Extract the (X, Y) coordinate from the center of the cell holding the provided text.  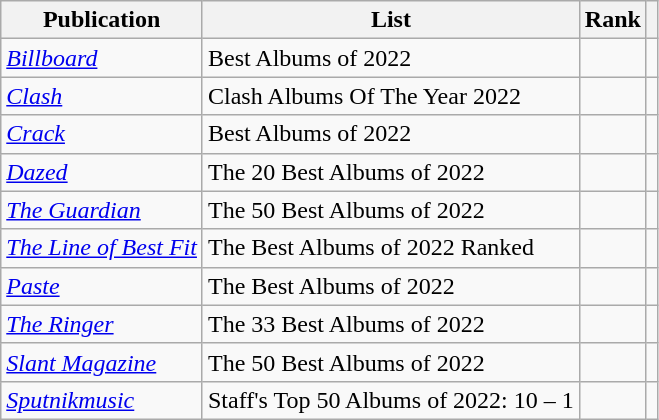
The Line of Best Fit (102, 248)
The 33 Best Albums of 2022 (390, 324)
List (390, 20)
The Best Albums of 2022 (390, 286)
The Best Albums of 2022 Ranked (390, 248)
Sputnikmusic (102, 400)
The Guardian (102, 210)
Staff's Top 50 Albums of 2022: 10 – 1 (390, 400)
Paste (102, 286)
Clash (102, 96)
Billboard (102, 58)
The Ringer (102, 324)
Publication (102, 20)
The 20 Best Albums of 2022 (390, 172)
Dazed (102, 172)
Slant Magazine (102, 362)
Rank (612, 20)
Crack (102, 134)
Clash Albums Of The Year 2022 (390, 96)
